Detect which cell encompasses the target text, then output its [x, y] center coordinate. 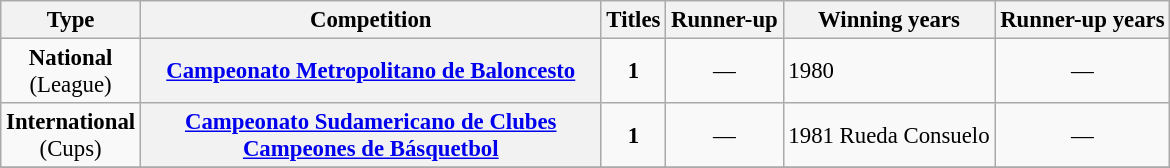
Titles [634, 20]
1980 [889, 72]
Winning years [889, 20]
International(Cups) [71, 136]
Runner-up years [1082, 20]
Campeonato Sudamericano de Clubes Campeones de Básquetbol [370, 136]
Campeonato Metropolitano de Baloncesto [370, 72]
Type [71, 20]
Competition [370, 20]
1981 Rueda Consuelo [889, 136]
Runner-up [724, 20]
National(League) [71, 72]
